Search for the cell housing the specified text and yield its (x, y) center coordinate. 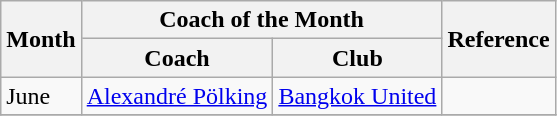
Alexandré Pölking (177, 96)
Coach (177, 58)
Bangkok United (358, 96)
Coach of the Month (262, 20)
June (41, 96)
Club (358, 58)
Reference (498, 39)
Month (41, 39)
